Locate the cell with the specified text and output its (X, Y) center coordinate. 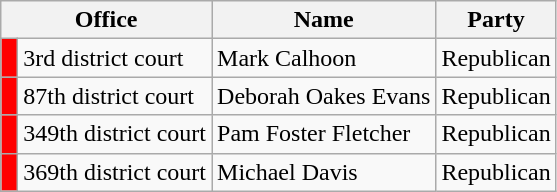
Pam Foster Fletcher (324, 134)
349th district court (115, 134)
Office (106, 20)
3rd district court (115, 58)
Name (324, 20)
Mark Calhoon (324, 58)
Michael Davis (324, 172)
Deborah Oakes Evans (324, 96)
369th district court (115, 172)
87th district court (115, 96)
Party (496, 20)
